Provide the (X, Y) coordinate of the cell's center where the given text is located.  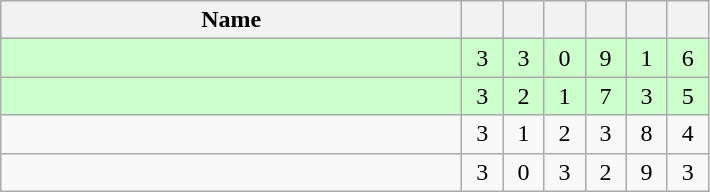
5 (688, 96)
Name (232, 20)
8 (646, 134)
7 (606, 96)
6 (688, 58)
4 (688, 134)
